Determine the (X, Y) coordinate at the center of the cell enclosing the given text.  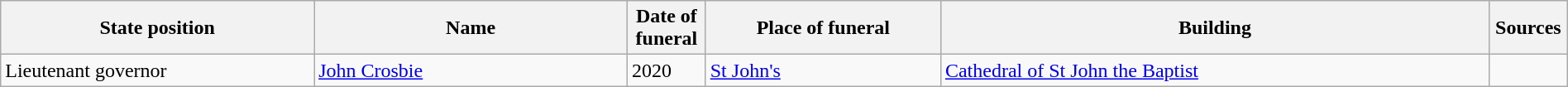
Place of funeral (823, 28)
2020 (667, 70)
Cathedral of St John the Baptist (1214, 70)
Building (1214, 28)
John Crosbie (471, 70)
Sources (1528, 28)
Name (471, 28)
State position (157, 28)
Date of funeral (667, 28)
Lieutenant governor (157, 70)
St John's (823, 70)
